Find where the given text appears and provide that cell's center as [X, Y] coordinate. 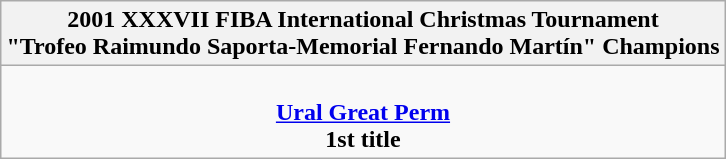
Ural Great Perm 1st title [363, 112]
2001 XXXVII FIBA International Christmas Tournament"Trofeo Raimundo Saporta-Memorial Fernando Martín" Champions [363, 34]
